Determine the [X, Y] coordinate at the center of the cell enclosing the given text.  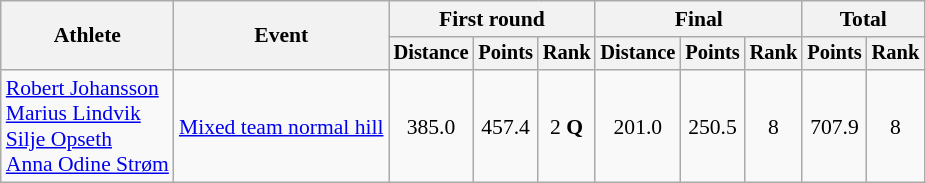
457.4 [505, 126]
Athlete [88, 36]
Mixed team normal hill [282, 126]
201.0 [638, 126]
Final [698, 19]
707.9 [834, 126]
250.5 [712, 126]
Total [863, 19]
First round [492, 19]
2 Q [567, 126]
385.0 [432, 126]
Event [282, 36]
Robert JohanssonMarius LindvikSilje OpsethAnna Odine Strøm [88, 126]
